Capture the cell that displays the provided text and extract its (X, Y) central coordinate. 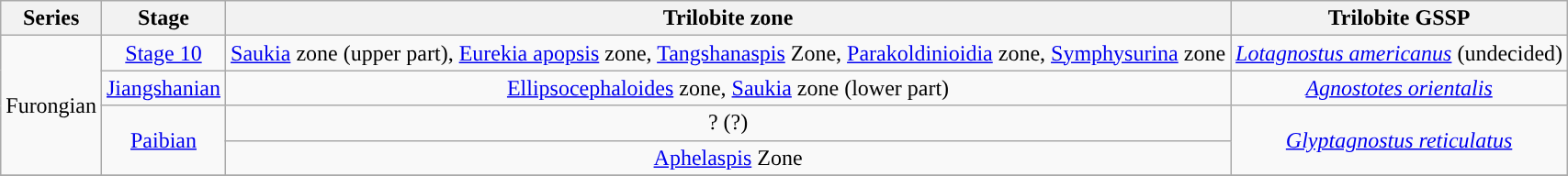
Aphelaspis Zone (728, 158)
Furongian (51, 105)
Lotagnostus americanus (undecided) (1400, 53)
Ellipsocephaloides zone, Saukia zone (lower part) (728, 88)
Glyptagnostus reticulatus (1400, 140)
? (?) (728, 123)
Trilobite GSSP (1400, 18)
Trilobite zone (728, 18)
Jiangshanian (164, 88)
Series (51, 18)
Saukia zone (upper part), Eurekia apopsis zone, Tangshanaspis Zone, Parakoldinioidia zone, Symphysurina zone (728, 53)
Paibian (164, 140)
Agnostotes orientalis (1400, 88)
Stage (164, 18)
Stage 10 (164, 53)
